Find where the given text appears and provide that cell's center as (x, y) coordinate. 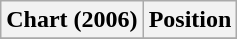
Chart (2006) (72, 20)
Position (190, 20)
